Return the [X, Y] coordinate for the center point of the cell that contains the specified text.  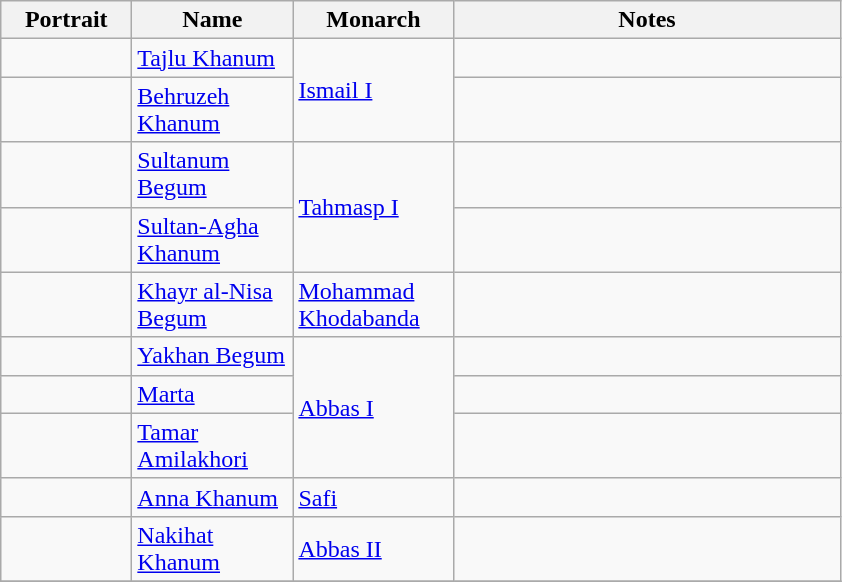
Sultanum Begum [212, 174]
Khayr al-Nisa Begum [212, 304]
Anna Khanum [212, 497]
Safi [374, 497]
Behruzeh Khanum [212, 110]
Yakhan Begum [212, 356]
Ismail I [374, 90]
Tamar Amilakhori [212, 446]
Abbas I [374, 408]
Sultan-Agha Khanum [212, 240]
Nakihat Khanum [212, 548]
Notes [647, 20]
Portrait [66, 20]
Mohammad Khodabanda [374, 304]
Name [212, 20]
Marta [212, 394]
Tahmasp I [374, 207]
Monarch [374, 20]
Abbas II [374, 548]
Tajlu Khanum [212, 58]
